Determine the [X, Y] coordinate at the center of the cell enclosing the given text.  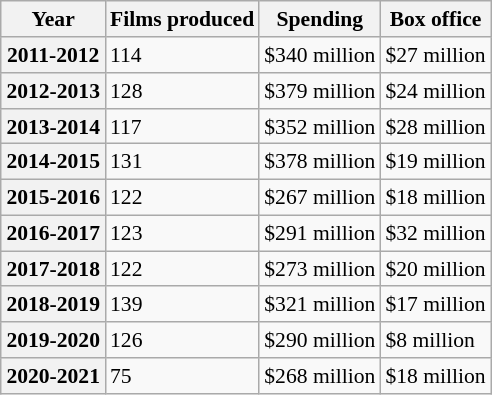
2019-2020 [53, 340]
128 [182, 91]
126 [182, 340]
2012-2013 [53, 91]
$273 million [320, 269]
$20 million [435, 269]
$379 million [320, 91]
2011-2012 [53, 55]
2020-2021 [53, 376]
Year [53, 19]
2017-2018 [53, 269]
$340 million [320, 55]
2014-2015 [53, 162]
2016-2017 [53, 233]
114 [182, 55]
$28 million [435, 126]
117 [182, 126]
$8 million [435, 340]
139 [182, 304]
Spending [320, 19]
Films produced [182, 19]
$19 million [435, 162]
$17 million [435, 304]
$352 million [320, 126]
75 [182, 376]
2015-2016 [53, 197]
2018-2019 [53, 304]
123 [182, 233]
$267 million [320, 197]
Box office [435, 19]
$24 million [435, 91]
$291 million [320, 233]
$290 million [320, 340]
$32 million [435, 233]
$27 million [435, 55]
$268 million [320, 376]
$378 million [320, 162]
131 [182, 162]
2013-2014 [53, 126]
$321 million [320, 304]
